From the cell containing the given text, extract its center point as (X, Y) coordinate. 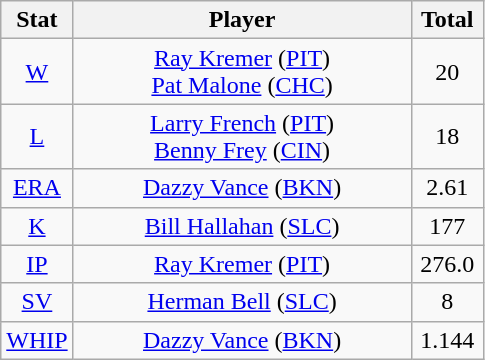
WHIP (37, 340)
1.144 (447, 340)
SV (37, 302)
ERA (37, 188)
20 (447, 72)
Herman Bell (SLC) (242, 302)
177 (447, 226)
Ray Kremer (PIT)Pat Malone (CHC) (242, 72)
2.61 (447, 188)
Total (447, 20)
8 (447, 302)
L (37, 136)
Bill Hallahan (SLC) (242, 226)
18 (447, 136)
276.0 (447, 264)
W (37, 72)
Ray Kremer (PIT) (242, 264)
K (37, 226)
Player (242, 20)
Larry French (PIT)Benny Frey (CIN) (242, 136)
Stat (37, 20)
IP (37, 264)
